Identify which cell holds the provided text, then report its (x, y) central coordinate. 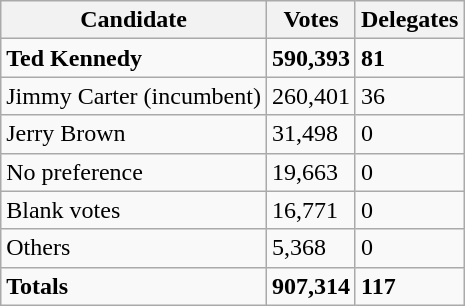
Candidate (134, 20)
81 (409, 58)
16,771 (310, 210)
117 (409, 286)
5,368 (310, 248)
907,314 (310, 286)
Blank votes (134, 210)
No preference (134, 172)
Jerry Brown (134, 134)
Totals (134, 286)
260,401 (310, 96)
Others (134, 248)
590,393 (310, 58)
Jimmy Carter (incumbent) (134, 96)
Delegates (409, 20)
31,498 (310, 134)
36 (409, 96)
Votes (310, 20)
19,663 (310, 172)
Ted Kennedy (134, 58)
